Locate the cell with the specified text and output its [X, Y] center coordinate. 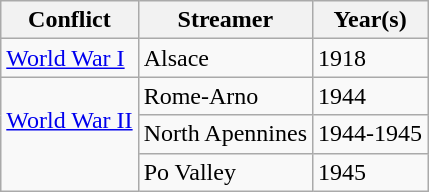
1944 [370, 96]
Year(s) [370, 20]
Streamer [225, 20]
World War I [70, 58]
Conflict [70, 20]
Rome-Arno [225, 96]
Po Valley [225, 172]
1945 [370, 172]
North Apennines [225, 134]
1944-1945 [370, 134]
1918 [370, 58]
Alsace [225, 58]
World War II [70, 134]
